Return (x, y) of the center of cell containing provided text 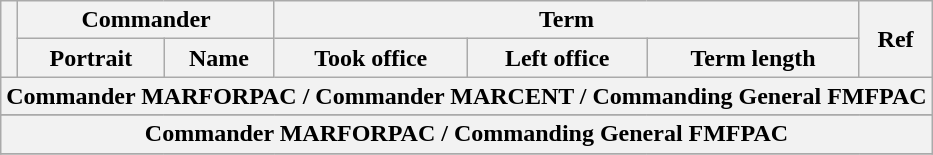
Took office (370, 58)
Commander MARFORPAC / Commander MARCENT / Commanding General FMFPAC (466, 96)
Name (219, 58)
Ref (896, 39)
Commander MARFORPAC / Commanding General FMFPAC (466, 134)
Term length (753, 58)
Left office (557, 58)
Portrait (91, 58)
Commander (146, 20)
Term (566, 20)
